Identify which cell holds the provided text, then report its (X, Y) central coordinate. 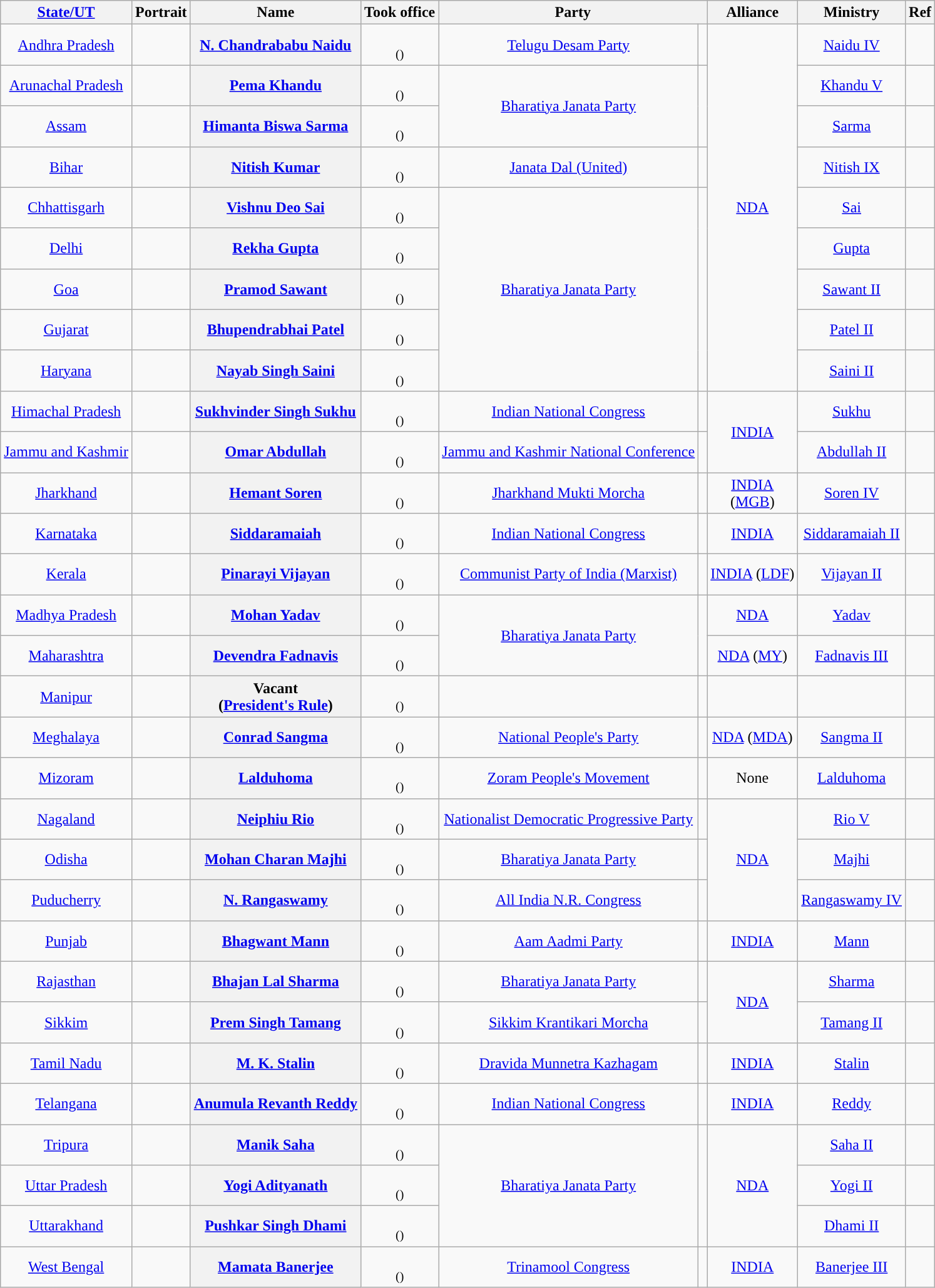
Rekha Gupta (275, 248)
Jharkhand Mukti Morcha (568, 492)
Name (275, 13)
Neiphiu Rio (275, 819)
Sangma II (852, 738)
Vijayan II (852, 575)
Telangana (66, 1103)
Punjab (66, 940)
Rajasthan (66, 982)
Soren IV (852, 492)
Delhi (66, 248)
Nayab Singh Saini (275, 371)
Nitish IX (852, 167)
Portrait (161, 13)
Stalin (852, 1063)
Goa (66, 289)
West Bengal (66, 1267)
Sukhu (852, 411)
Maharashtra (66, 656)
Pushkar Singh Dhami (275, 1226)
State/UT (66, 13)
Sharma (852, 982)
Mohan Yadav (275, 615)
Ministry (852, 13)
Vishnu Deo Sai (275, 208)
Prem Singh Tamang (275, 1022)
Rangaswamy IV (852, 900)
Vacant(President's Rule) (275, 696)
Sarma (852, 126)
Saha II (852, 1145)
Janata Dal (United) (568, 167)
M. K. Stalin (275, 1063)
N. Chandrababu Naidu (275, 45)
Jammu and Kashmir National Conference (568, 452)
Pema Khandu (275, 85)
Zoram People's Movement (568, 778)
Uttar Pradesh (66, 1186)
Nationalist Democratic Progressive Party (568, 819)
Jammu and Kashmir (66, 452)
INDIA(MGB) (752, 492)
Odisha (66, 859)
Mohan Charan Majhi (275, 859)
NDA (MY) (752, 656)
Pramod Sawant (275, 289)
Gujarat (66, 329)
Aam Aadmi Party (568, 940)
Bhagwant Mann (275, 940)
Dhami II (852, 1226)
None (752, 778)
Tamang II (852, 1022)
Nitish Kumar (275, 167)
Kerala (66, 575)
Banerjee III (852, 1267)
Sikkim (66, 1022)
Sai (852, 208)
All India N.R. Congress (568, 900)
Manik Saha (275, 1145)
Sikkim Krantikari Morcha (568, 1022)
Ref (920, 13)
Mamata Banerjee (275, 1267)
Bihar (66, 167)
Fadnavis III (852, 656)
Naidu IV (852, 45)
Arunachal Pradesh (66, 85)
Patel II (852, 329)
Uttarakhand (66, 1226)
Yogi Adityanath (275, 1186)
Alliance (752, 13)
Meghalaya (66, 738)
Khandu V (852, 85)
Mizoram (66, 778)
Devendra Fadnavis (275, 656)
Haryana (66, 371)
Party (573, 13)
Karnataka (66, 533)
Abdullah II (852, 452)
Mann (852, 940)
Andhra Pradesh (66, 45)
Puducherry (66, 900)
Sukhvinder Singh Sukhu (275, 411)
Gupta (852, 248)
Trinamool Congress (568, 1267)
Pinarayi Vijayan (275, 575)
Bhupendrabhai Patel (275, 329)
Chhattisgarh (66, 208)
Telugu Desam Party (568, 45)
Majhi (852, 859)
NDA (MDA) (752, 738)
Assam (66, 126)
Nagaland (66, 819)
Himanta Biswa Sarma (275, 126)
Bhajan Lal Sharma (275, 982)
Siddaramaiah II (852, 533)
Dravida Munnetra Kazhagam (568, 1063)
Hemant Soren (275, 492)
Saini II (852, 371)
Himachal Pradesh (66, 411)
Tripura (66, 1145)
Siddaramaiah (275, 533)
Tamil Nadu (66, 1063)
National People's Party (568, 738)
Anumula Revanth Reddy (275, 1103)
INDIA (LDF) (752, 575)
Omar Abdullah (275, 452)
Jharkhand (66, 492)
Conrad Sangma (275, 738)
Took office (400, 13)
N. Rangaswamy (275, 900)
Manipur (66, 696)
Reddy (852, 1103)
Communist Party of India (Marxist) (568, 575)
Yadav (852, 615)
Sawant II (852, 289)
Rio V (852, 819)
Madhya Pradesh (66, 615)
Yogi II (852, 1186)
